Provide the [x, y] coordinate of the cell's center where the given text is located.  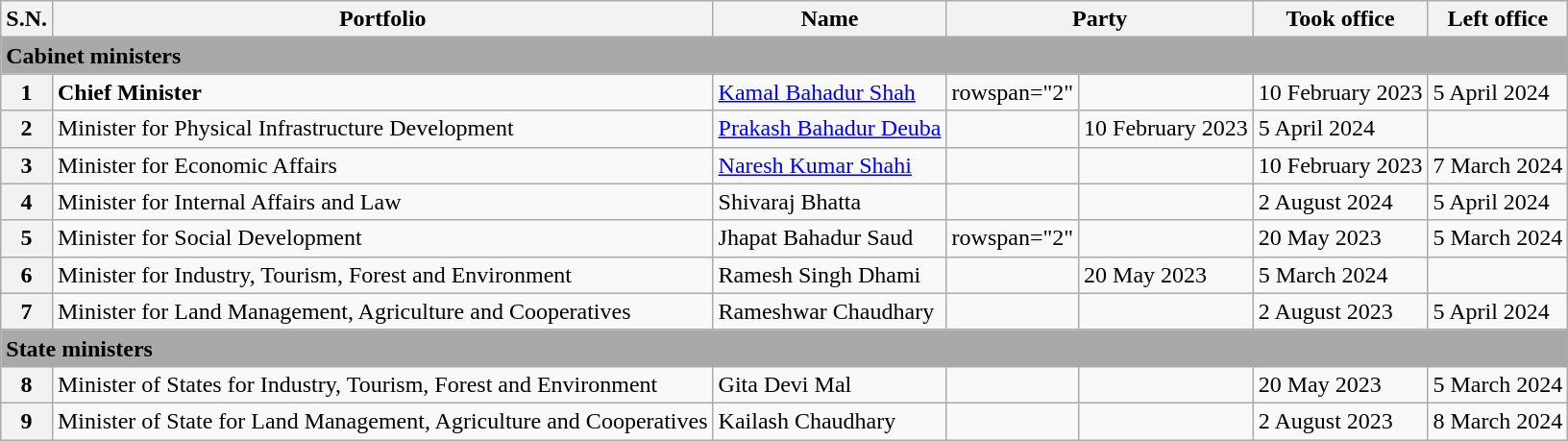
7 [27, 311]
6 [27, 275]
8 [27, 384]
Minister for Social Development [382, 238]
Naresh Kumar Shahi [830, 165]
Minister for Internal Affairs and Law [382, 202]
Jhapat Bahadur Saud [830, 238]
1 [27, 92]
3 [27, 165]
Cabinet ministers [784, 56]
Minister for Physical Infrastructure Development [382, 129]
4 [27, 202]
Gita Devi Mal [830, 384]
Name [830, 19]
5 [27, 238]
Ramesh Singh Dhami [830, 275]
Minister of State for Land Management, Agriculture and Cooperatives [382, 421]
Prakash Bahadur Deuba [830, 129]
Party [1099, 19]
2 [27, 129]
9 [27, 421]
7 March 2024 [1498, 165]
Left office [1498, 19]
8 March 2024 [1498, 421]
Minister for Land Management, Agriculture and Cooperatives [382, 311]
Kamal Bahadur Shah [830, 92]
Portfolio [382, 19]
Chief Minister [382, 92]
Rameshwar Chaudhary [830, 311]
Minister of States for Industry, Tourism, Forest and Environment [382, 384]
S.N. [27, 19]
Minister for Industry, Tourism, Forest and Environment [382, 275]
2 August 2024 [1340, 202]
State ministers [784, 348]
Minister for Economic Affairs [382, 165]
Shivaraj Bhatta [830, 202]
Took office [1340, 19]
Kailash Chaudhary [830, 421]
